Scan for the cell matching the given text and deliver its [X, Y] coordinate at center. 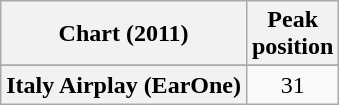
31 [292, 85]
Italy Airplay (EarOne) [124, 85]
Peakposition [292, 34]
Chart (2011) [124, 34]
